Capture the cell that displays the provided text and extract its [x, y] central coordinate. 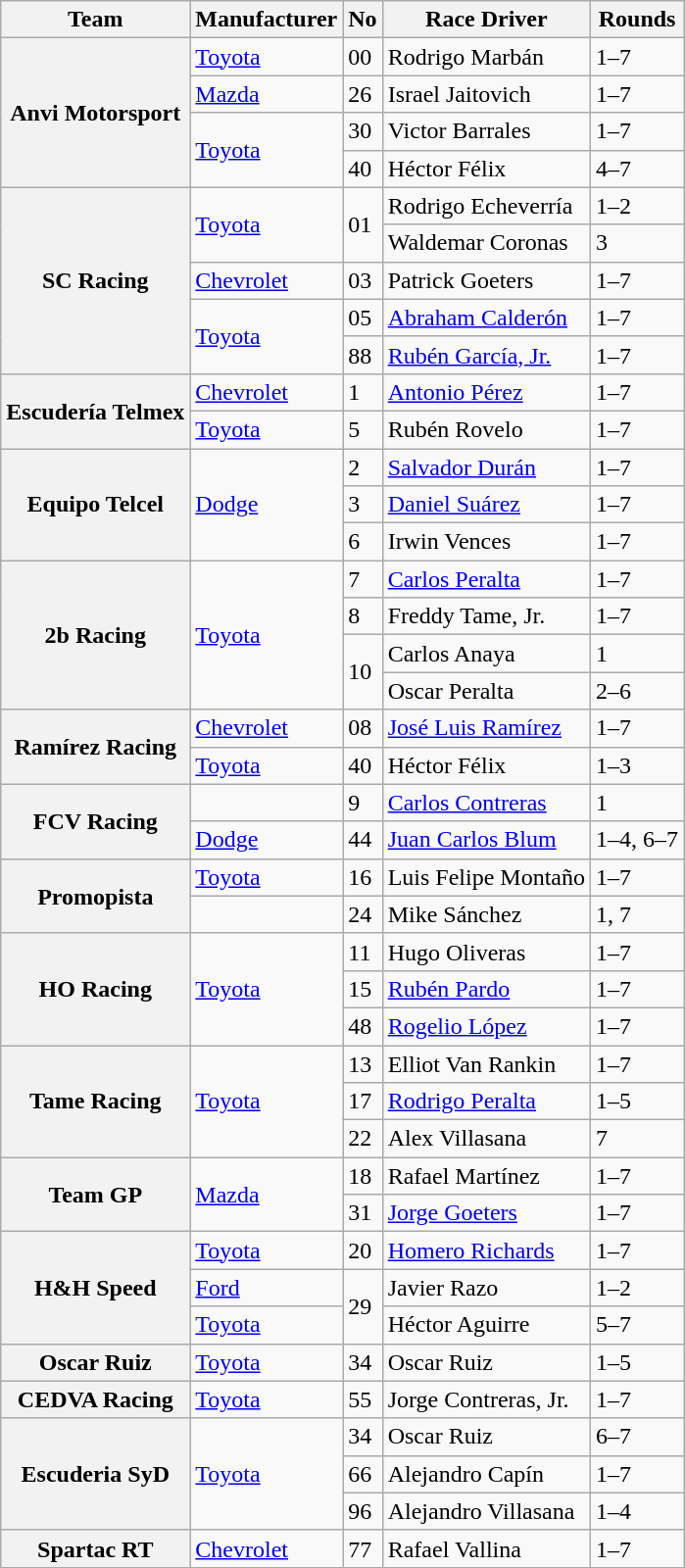
31 [363, 1213]
26 [363, 94]
Elliot Van Rankin [486, 1063]
2–6 [637, 691]
Rubén Pardo [486, 989]
96 [363, 1511]
Israel Jaitovich [486, 94]
Manufacturer [267, 20]
03 [363, 280]
10 [363, 672]
Spartac RT [96, 1548]
Tame Racing [96, 1101]
Ramírez Racing [96, 747]
No [363, 20]
Irwin Vences [486, 542]
Carlos Contreras [486, 803]
Victor Barrales [486, 131]
Rounds [637, 20]
HO Racing [96, 989]
Jorge Contreras, Jr. [486, 1399]
9 [363, 803]
Abraham Calderón [486, 318]
Rubén Rovelo [486, 429]
Hugo Oliveras [486, 952]
00 [363, 57]
Carlos Peralta [486, 579]
SC Racing [96, 280]
1, 7 [637, 914]
FCV Racing [96, 821]
Rubén García, Jr. [486, 355]
Escudería Telmex [96, 411]
48 [363, 1026]
1–4, 6–7 [637, 840]
Rafael Martínez [486, 1176]
30 [363, 131]
Team [96, 20]
8 [363, 616]
55 [363, 1399]
José Luis Ramírez [486, 728]
08 [363, 728]
Rafael Vallina [486, 1548]
6 [363, 542]
16 [363, 877]
Jorge Goeters [486, 1213]
Mike Sánchez [486, 914]
Antonio Pérez [486, 392]
Salvador Durán [486, 467]
13 [363, 1063]
88 [363, 355]
Escuderia SyD [96, 1474]
CEDVA Racing [96, 1399]
20 [363, 1250]
Alejandro Villasana [486, 1511]
Team GP [96, 1195]
2b Racing [96, 635]
Rodrigo Echeverría [486, 206]
Promopista [96, 896]
Alejandro Capín [486, 1474]
77 [363, 1548]
Daniel Suárez [486, 505]
Héctor Aguirre [486, 1325]
4–7 [637, 169]
6–7 [637, 1437]
29 [363, 1306]
Rodrigo Marbán [486, 57]
H&H Speed [96, 1288]
5 [363, 429]
Patrick Goeters [486, 280]
Ford [267, 1288]
01 [363, 224]
17 [363, 1102]
18 [363, 1176]
1–4 [637, 1511]
11 [363, 952]
2 [363, 467]
Juan Carlos Blum [486, 840]
05 [363, 318]
Rodrigo Peralta [486, 1102]
Anvi Motorsport [96, 113]
66 [363, 1474]
Rogelio López [486, 1026]
Freddy Tame, Jr. [486, 616]
22 [363, 1139]
44 [363, 840]
Carlos Anaya [486, 654]
Equipo Telcel [96, 505]
Homero Richards [486, 1250]
15 [363, 989]
5–7 [637, 1325]
Oscar Peralta [486, 691]
Alex Villasana [486, 1139]
Javier Razo [486, 1288]
Luis Felipe Montaño [486, 877]
24 [363, 914]
Waldemar Coronas [486, 243]
Race Driver [486, 20]
1–3 [637, 765]
